Find where the given text appears and provide that cell's center as (X, Y) coordinate. 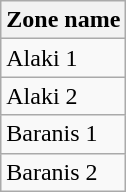
Alaki 1 (64, 58)
Baranis 2 (64, 172)
Alaki 2 (64, 96)
Baranis 1 (64, 134)
Zone name (64, 20)
